Capture the cell that displays the provided text and extract its [x, y] central coordinate. 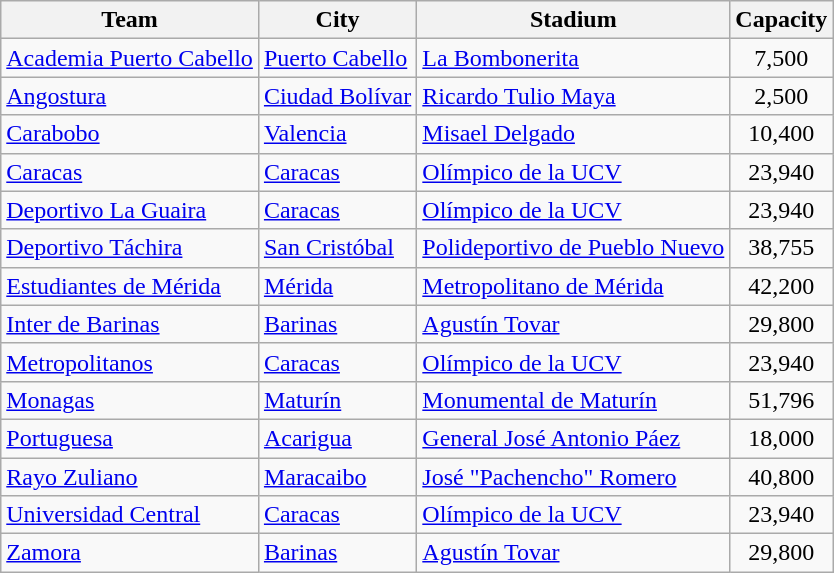
Inter de Barinas [130, 324]
Stadium [574, 20]
Ciudad Bolívar [337, 96]
Puerto Cabello [337, 58]
General José Antonio Páez [574, 438]
Carabobo [130, 134]
51,796 [782, 400]
Monumental de Maturín [574, 400]
Monagas [130, 400]
Ricardo Tulio Maya [574, 96]
José "Pachencho" Romero [574, 477]
Acarigua [337, 438]
Deportivo La Guaira [130, 210]
Deportivo Táchira [130, 248]
City [337, 20]
40,800 [782, 477]
Mérida [337, 286]
Capacity [782, 20]
7,500 [782, 58]
Universidad Central [130, 515]
2,500 [782, 96]
Maracaibo [337, 477]
10,400 [782, 134]
Portuguesa [130, 438]
San Cristóbal [337, 248]
Academia Puerto Cabello [130, 58]
Estudiantes de Mérida [130, 286]
Misael Delgado [574, 134]
La Bombonerita [574, 58]
Valencia [337, 134]
Team [130, 20]
18,000 [782, 438]
Rayo Zuliano [130, 477]
Metropolitanos [130, 362]
Angostura [130, 96]
38,755 [782, 248]
Metropolitano de Mérida [574, 286]
Maturín [337, 400]
Polideportivo de Pueblo Nuevo [574, 248]
42,200 [782, 286]
Zamora [130, 553]
